Return the [x, y] coordinate for the center point of the cell that contains the specified text.  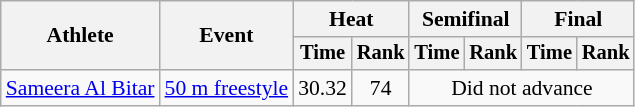
Did not advance [522, 88]
74 [381, 88]
Final [578, 19]
Event [227, 36]
Sameera Al Bitar [80, 88]
30.32 [322, 88]
Heat [351, 19]
50 m freestyle [227, 88]
Semifinal [465, 19]
Athlete [80, 36]
